For the text-containing cell, return its midpoint in [x, y] coordinate format. 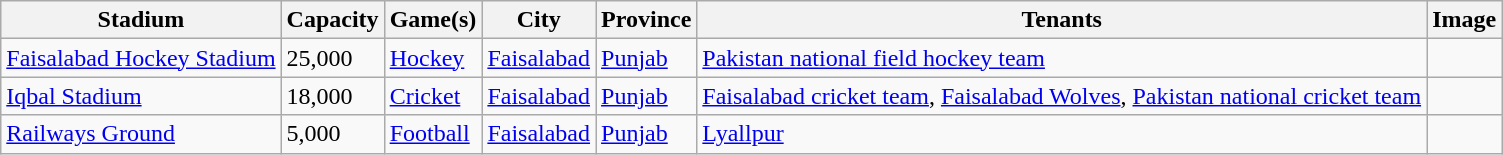
Iqbal Stadium [141, 96]
Lyallpur [1062, 134]
Hockey [433, 58]
Image [1464, 20]
City [539, 20]
18,000 [332, 96]
25,000 [332, 58]
Faisalabad Hockey Stadium [141, 58]
Capacity [332, 20]
Province [646, 20]
5,000 [332, 134]
Railways Ground [141, 134]
Cricket [433, 96]
Tenants [1062, 20]
Stadium [141, 20]
Faisalabad cricket team, Faisalabad Wolves, Pakistan national cricket team [1062, 96]
Football [433, 134]
Pakistan national field hockey team [1062, 58]
Game(s) [433, 20]
